Search for the cell housing the specified text and yield its [X, Y] center coordinate. 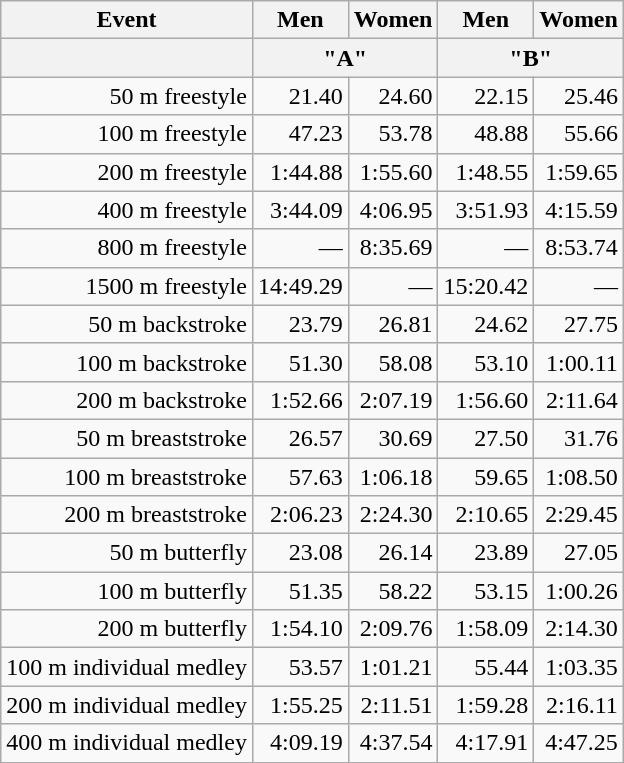
200 m backstroke [127, 400]
2:07.19 [393, 400]
26.81 [393, 324]
2:11.64 [579, 400]
100 m breaststroke [127, 477]
3:44.09 [300, 210]
15:20.42 [486, 286]
4:17.91 [486, 743]
1:56.60 [486, 400]
22.15 [486, 96]
4:47.25 [579, 743]
53.78 [393, 134]
4:37.54 [393, 743]
50 m backstroke [127, 324]
55.66 [579, 134]
1:01.21 [393, 667]
800 m freestyle [127, 248]
"A" [344, 58]
1:59.65 [579, 172]
4:15.59 [579, 210]
1:52.66 [300, 400]
1:55.60 [393, 172]
55.44 [486, 667]
59.65 [486, 477]
14:49.29 [300, 286]
100 m freestyle [127, 134]
27.75 [579, 324]
2:14.30 [579, 629]
4:09.19 [300, 743]
26.14 [393, 553]
53.57 [300, 667]
8:35.69 [393, 248]
58.22 [393, 591]
2:29.45 [579, 515]
53.15 [486, 591]
1:00.11 [579, 362]
100 m butterfly [127, 591]
25.46 [579, 96]
58.08 [393, 362]
1:59.28 [486, 705]
23.79 [300, 324]
50 m breaststroke [127, 438]
21.40 [300, 96]
1:55.25 [300, 705]
1:44.88 [300, 172]
51.35 [300, 591]
30.69 [393, 438]
53.10 [486, 362]
2:11.51 [393, 705]
24.60 [393, 96]
2:09.76 [393, 629]
47.23 [300, 134]
8:53.74 [579, 248]
3:51.93 [486, 210]
26.57 [300, 438]
27.05 [579, 553]
400 m individual medley [127, 743]
50 m butterfly [127, 553]
1500 m freestyle [127, 286]
1:08.50 [579, 477]
400 m freestyle [127, 210]
2:24.30 [393, 515]
1:58.09 [486, 629]
1:48.55 [486, 172]
1:06.18 [393, 477]
1:03.35 [579, 667]
100 m individual medley [127, 667]
Event [127, 20]
24.62 [486, 324]
200 m individual medley [127, 705]
57.63 [300, 477]
27.50 [486, 438]
2:16.11 [579, 705]
48.88 [486, 134]
200 m breaststroke [127, 515]
200 m freestyle [127, 172]
2:10.65 [486, 515]
100 m backstroke [127, 362]
51.30 [300, 362]
23.08 [300, 553]
31.76 [579, 438]
23.89 [486, 553]
2:06.23 [300, 515]
"B" [530, 58]
1:54.10 [300, 629]
4:06.95 [393, 210]
200 m butterfly [127, 629]
50 m freestyle [127, 96]
1:00.26 [579, 591]
